Locate the cell with the specified text and output its [x, y] center coordinate. 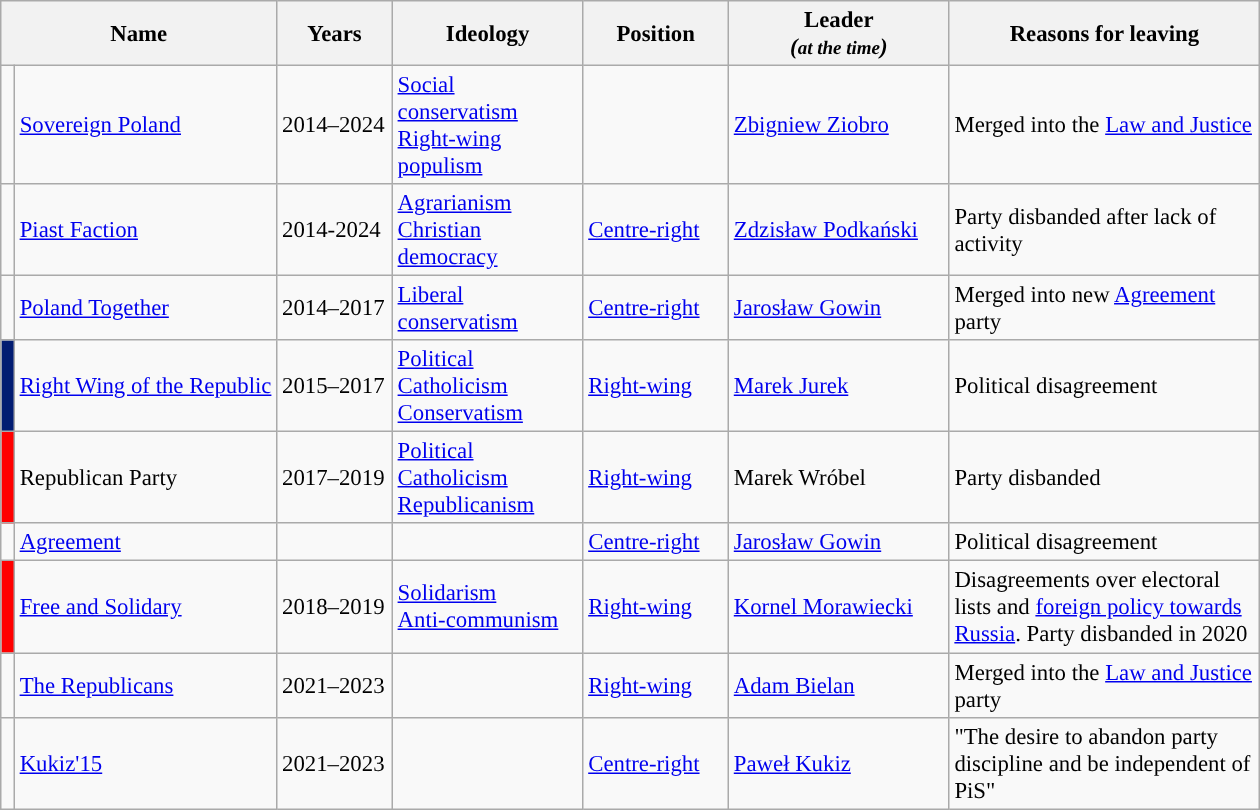
Poland Together [145, 308]
Marek Jurek [838, 386]
Party disbanded [1104, 478]
Merged into the Law and Justice party [1104, 686]
2014–2024 [335, 126]
2018–2019 [335, 607]
Kornel Morawiecki [838, 607]
Right Wing of the Republic [145, 386]
"The desire to abandon party discipline and be independent of PiS" [1104, 763]
SolidarismAnti-communism [488, 607]
Reasons for leaving [1104, 34]
Liberal conservatism [488, 308]
Political CatholicismConservatism [488, 386]
AgrarianismChristian democracy [488, 230]
Adam Bielan [838, 686]
Social conservatismRight-wing populism [488, 126]
Political CatholicismRepublicanism [488, 478]
2017–2019 [335, 478]
Marek Wróbel [838, 478]
Party disbanded after lack of activity [1104, 230]
Disagreements over electoral lists and foreign policy towards Russia. Party disbanded in 2020 [1104, 607]
2015–2017 [335, 386]
Merged into new Agreement party [1104, 308]
Years [335, 34]
Ideology [488, 34]
Position [656, 34]
Sovereign Poland [145, 126]
Leader (at the time) [838, 34]
Republican Party [145, 478]
Kukiz'15 [145, 763]
Free and Solidary [145, 607]
Zdzisław Podkański [838, 230]
The Republicans [145, 686]
2014–2017 [335, 308]
Paweł Kukiz [838, 763]
Agreement [145, 543]
Name [139, 34]
2014-2024 [335, 230]
Piast Faction [145, 230]
Merged into the Law and Justice [1104, 126]
Zbigniew Ziobro [838, 126]
